Return (x, y) of the center of cell containing provided text 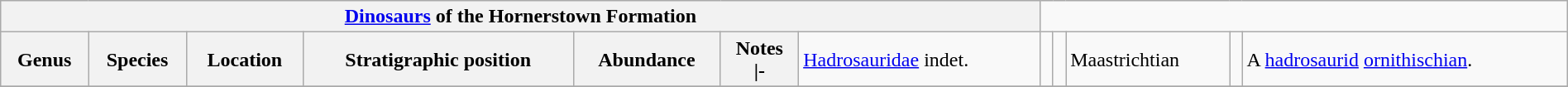
Species (137, 60)
Genus (45, 60)
Notes|- (759, 60)
Abundance (647, 60)
Stratigraphic position (438, 60)
Maastrichtian (1148, 60)
A hadrosaurid ornithischian. (1404, 60)
Dinosaurs of the Hornerstown Formation (521, 17)
Hadrosauridae indet. (920, 60)
Location (245, 60)
